Determine the (X, Y) coordinate at the center of the cell enclosing the given text.  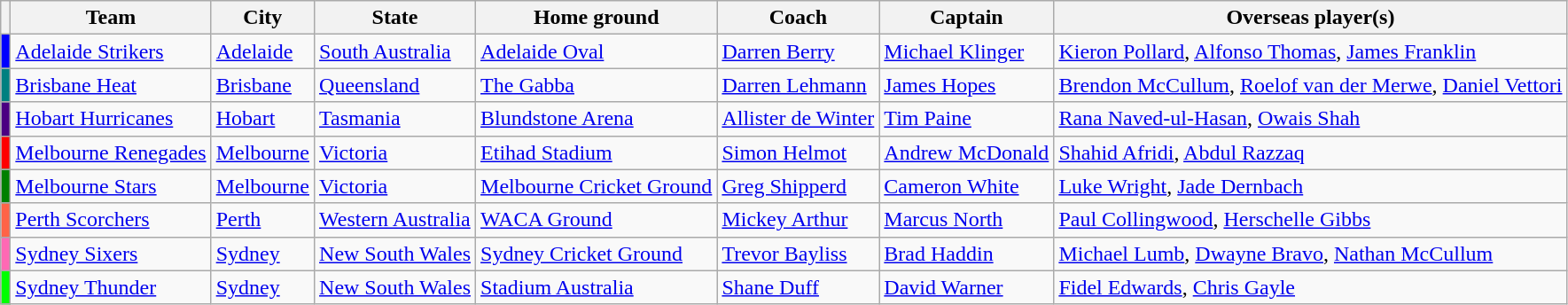
Perth (262, 220)
Sydney Thunder (111, 287)
Melbourne Stars (111, 186)
WACA Ground (597, 220)
Home ground (597, 18)
Andrew McDonald (966, 152)
Blundstone Arena (597, 119)
Shane Duff (798, 287)
Sydney Sixers (111, 254)
Mickey Arthur (798, 220)
Paul Collingwood, Herschelle Gibbs (1310, 220)
James Hopes (966, 85)
Adelaide (262, 51)
Overseas player(s) (1310, 18)
Trevor Bayliss (798, 254)
Brendon McCullum, Roelof van der Merwe, Daniel Vettori (1310, 85)
Brisbane (262, 85)
City (262, 18)
Queensland (395, 85)
Kieron Pollard, Alfonso Thomas, James Franklin (1310, 51)
Hobart Hurricanes (111, 119)
Western Australia (395, 220)
Darren Lehmann (798, 85)
Brisbane Heat (111, 85)
Team (111, 18)
Melbourne Renegades (111, 152)
Tasmania (395, 119)
Coach (798, 18)
Hobart (262, 119)
Darren Berry (798, 51)
Brad Haddin (966, 254)
David Warner (966, 287)
Simon Helmot (798, 152)
Adelaide Oval (597, 51)
Melbourne Cricket Ground (597, 186)
Rana Naved-ul-Hasan, Owais Shah (1310, 119)
Sydney Cricket Ground (597, 254)
Shahid Afridi, Abdul Razzaq (1310, 152)
Captain (966, 18)
Etihad Stadium (597, 152)
Tim Paine (966, 119)
Perth Scorchers (111, 220)
South Australia (395, 51)
Allister de Winter (798, 119)
Fidel Edwards, Chris Gayle (1310, 287)
Luke Wright, Jade Dernbach (1310, 186)
Marcus North (966, 220)
Adelaide Strikers (111, 51)
Michael Lumb, Dwayne Bravo, Nathan McCullum (1310, 254)
Greg Shipperd (798, 186)
Stadium Australia (597, 287)
The Gabba (597, 85)
Cameron White (966, 186)
State (395, 18)
Michael Klinger (966, 51)
